Determine the [x, y] coordinate at the center of the cell enclosing the given text.  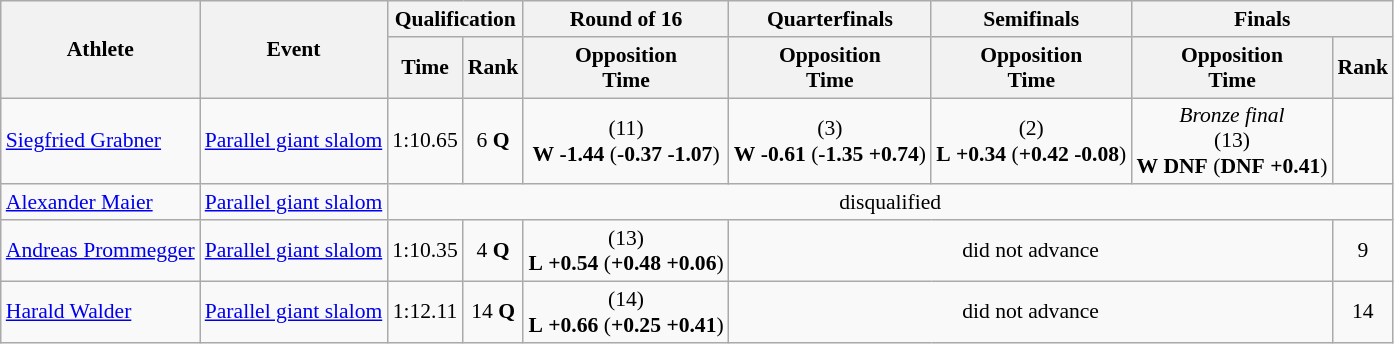
Event [294, 50]
6 Q [494, 142]
disqualified [890, 203]
Quarterfinals [830, 19]
(11)W -1.44 (-0.37 -1.07) [626, 142]
Round of 16 [626, 19]
Siegfried Grabner [100, 142]
Harald Walder [100, 312]
1:10.65 [424, 142]
Bronze final (13)W DNF (DNF +0.41) [1232, 142]
14 [1364, 312]
14 Q [494, 312]
Alexander Maier [100, 203]
(3)W -0.61 (-1.35 +0.74) [830, 142]
Semifinals [1031, 19]
Qualification [455, 19]
9 [1364, 250]
Time [424, 68]
1:12.11 [424, 312]
(13)L +0.54 (+0.48 +0.06) [626, 250]
Athlete [100, 50]
1:10.35 [424, 250]
Andreas Prommegger [100, 250]
(2)L +0.34 (+0.42 -0.08) [1031, 142]
4 Q [494, 250]
Finals [1262, 19]
(14)L +0.66 (+0.25 +0.41) [626, 312]
